Output the (X, Y) coordinate of the center of the cell containing the given text.  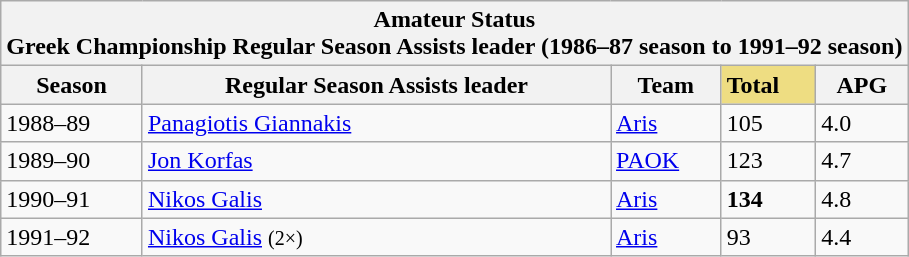
1988–89 (72, 123)
105 (768, 123)
PAOK (666, 161)
1991–92 (72, 237)
Nikos Galis (2×) (376, 237)
Nikos Galis (376, 199)
Team (666, 85)
Amateur StatusGreek Championship Regular Season Assists leader (1986–87 season to 1991–92 season) (454, 34)
123 (768, 161)
Season (72, 85)
Jon Korfas (376, 161)
Panagiotis Giannakis (376, 123)
Regular Season Assists leader (376, 85)
93 (768, 237)
4.7 (862, 161)
1989–90 (72, 161)
APG (862, 85)
1990–91 (72, 199)
4.4 (862, 237)
4.0 (862, 123)
Total (768, 85)
134 (768, 199)
4.8 (862, 199)
